Return the [X, Y] coordinate for the center point of the cell that contains the specified text.  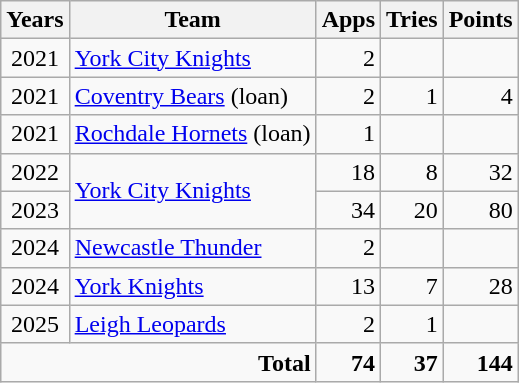
8 [412, 172]
4 [480, 96]
Tries [412, 20]
Years [35, 20]
Coventry Bears (loan) [192, 96]
20 [412, 210]
34 [348, 210]
Team [192, 20]
32 [480, 172]
28 [480, 286]
7 [412, 286]
Leigh Leopards [192, 324]
Points [480, 20]
Total [158, 362]
2023 [35, 210]
13 [348, 286]
2025 [35, 324]
37 [412, 362]
80 [480, 210]
144 [480, 362]
74 [348, 362]
18 [348, 172]
2022 [35, 172]
Rochdale Hornets (loan) [192, 134]
Newcastle Thunder [192, 248]
York Knights [192, 286]
Apps [348, 20]
